Scan for the cell matching the given text and deliver its [X, Y] coordinate at center. 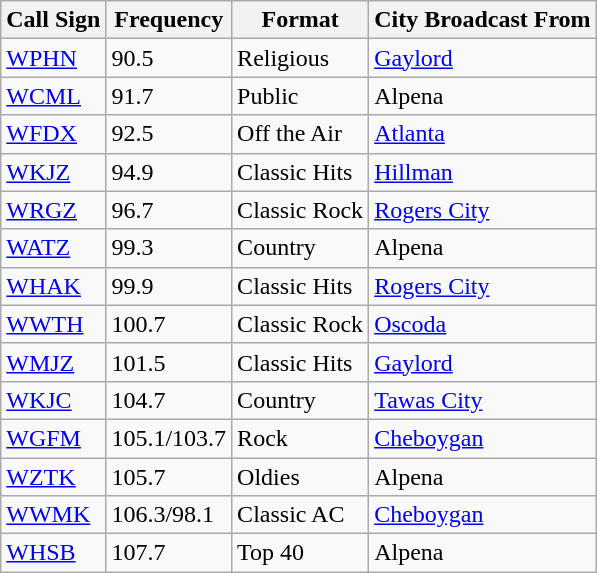
Off the Air [300, 134]
WHSB [54, 553]
Format [300, 20]
WCML [54, 96]
WKJC [54, 400]
101.5 [169, 362]
WGFM [54, 438]
Oscoda [482, 324]
Religious [300, 58]
Call Sign [54, 20]
Tawas City [482, 400]
105.1/103.7 [169, 438]
WWTH [54, 324]
106.3/98.1 [169, 515]
90.5 [169, 58]
WPHN [54, 58]
Classic AC [300, 515]
Oldies [300, 477]
WHAK [54, 286]
WRGZ [54, 210]
96.7 [169, 210]
100.7 [169, 324]
Top 40 [300, 553]
Rock [300, 438]
Hillman [482, 172]
Atlanta [482, 134]
WFDX [54, 134]
92.5 [169, 134]
94.9 [169, 172]
WKJZ [54, 172]
WATZ [54, 248]
Frequency [169, 20]
WMJZ [54, 362]
WWMK [54, 515]
City Broadcast From [482, 20]
91.7 [169, 96]
105.7 [169, 477]
WZTK [54, 477]
99.9 [169, 286]
104.7 [169, 400]
107.7 [169, 553]
99.3 [169, 248]
Public [300, 96]
